Provide the [x, y] coordinate of the cell's center where the given text is located.  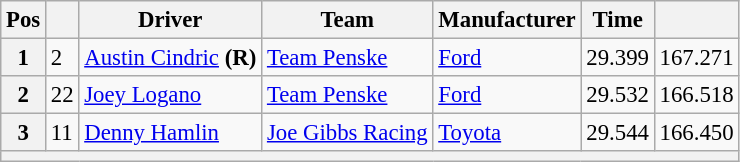
29.399 [618, 58]
Team [348, 20]
Joe Gibbs Racing [348, 133]
11 [62, 133]
Joey Logano [170, 95]
Denny Hamlin [170, 133]
166.518 [696, 95]
Pos [24, 20]
Driver [170, 20]
29.532 [618, 95]
22 [62, 95]
166.450 [696, 133]
Manufacturer [507, 20]
1 [24, 58]
29.544 [618, 133]
3 [24, 133]
Austin Cindric (R) [170, 58]
167.271 [696, 58]
Toyota [507, 133]
Time [618, 20]
